Detect which cell encompasses the target text, then output its (x, y) center coordinate. 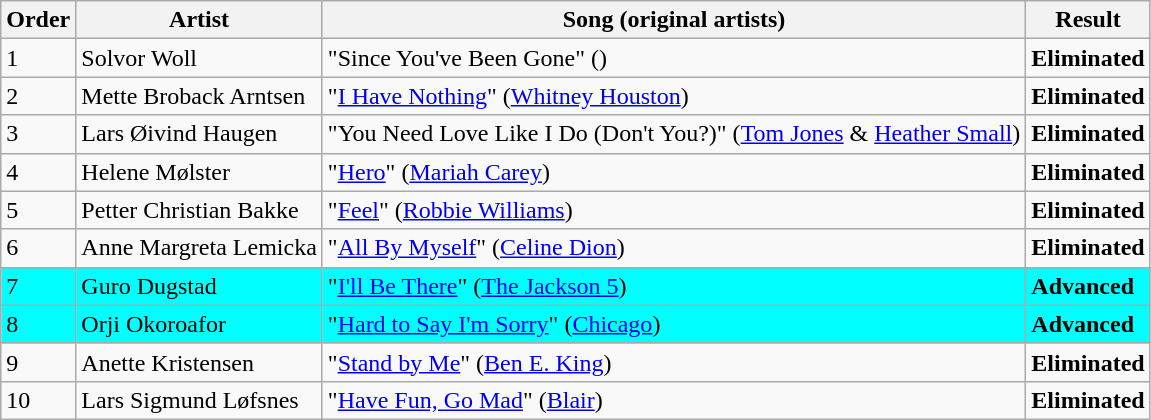
Orji Okoroafor (200, 324)
Result (1088, 20)
7 (38, 286)
"I'll Be There" (The Jackson 5) (674, 286)
Helene Mølster (200, 172)
10 (38, 400)
Mette Broback Arntsen (200, 96)
Order (38, 20)
8 (38, 324)
9 (38, 362)
Guro Dugstad (200, 286)
Song (original artists) (674, 20)
Anette Kristensen (200, 362)
Solvor Woll (200, 58)
Petter Christian Bakke (200, 210)
Lars Sigmund Løfsnes (200, 400)
5 (38, 210)
Anne Margreta Lemicka (200, 248)
3 (38, 134)
"Hard to Say I'm Sorry" (Chicago) (674, 324)
"Stand by Me" (Ben E. King) (674, 362)
2 (38, 96)
6 (38, 248)
4 (38, 172)
Artist (200, 20)
"Since You've Been Gone" () (674, 58)
1 (38, 58)
"All By Myself" (Celine Dion) (674, 248)
Lars Øivind Haugen (200, 134)
"Have Fun, Go Mad" (Blair) (674, 400)
"You Need Love Like I Do (Don't You?)" (Tom Jones & Heather Small) (674, 134)
"Hero" (Mariah Carey) (674, 172)
"Feel" (Robbie Williams) (674, 210)
"I Have Nothing" (Whitney Houston) (674, 96)
